Capture the cell that displays the provided text and extract its (x, y) central coordinate. 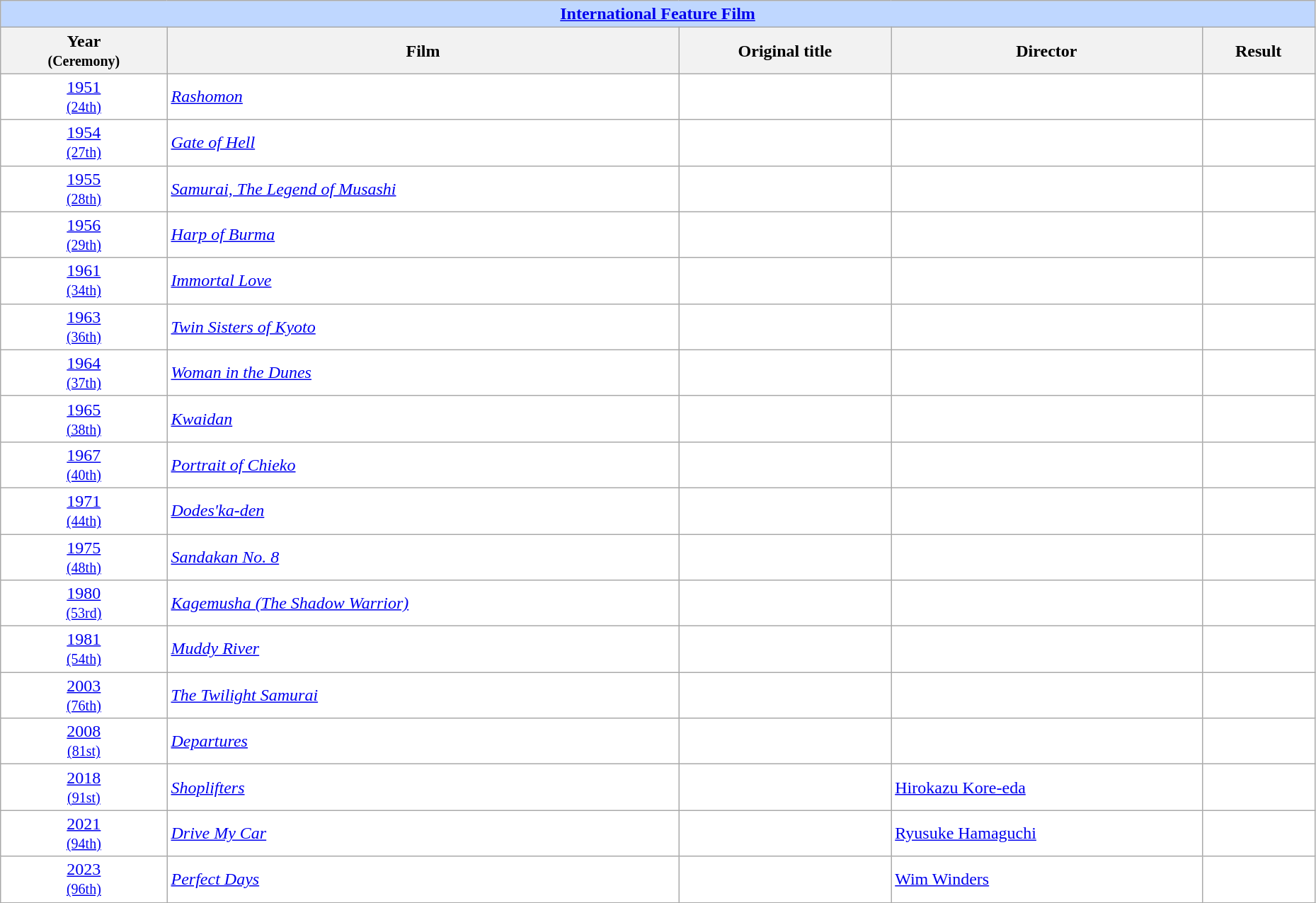
Shoplifters (423, 787)
1963(36th) (84, 327)
1967(40th) (84, 464)
Wim Winders (1046, 879)
2018(91st) (84, 787)
Gate of Hell (423, 143)
Harp of Burma (423, 235)
Film (423, 51)
Year(Ceremony) (84, 51)
Rashomon (423, 96)
1955(28th) (84, 188)
2008(81st) (84, 742)
Twin Sisters of Kyoto (423, 327)
Sandakan No. 8 (423, 556)
1956(29th) (84, 235)
1971(44th) (84, 511)
1951(24th) (84, 96)
1964(37th) (84, 372)
Original title (785, 51)
Immortal Love (423, 280)
1961(34th) (84, 280)
The Twilight Samurai (423, 695)
Portrait of Chieko (423, 464)
Result (1259, 51)
Ryusuke Hamaguchi (1046, 834)
Departures (423, 742)
Muddy River (423, 650)
1965(38th) (84, 419)
Director (1046, 51)
2021(94th) (84, 834)
2003(76th) (84, 695)
Hirokazu Kore-eda (1046, 787)
Kwaidan (423, 419)
Kagemusha (The Shadow Warrior) (423, 603)
Woman in the Dunes (423, 372)
2023(96th) (84, 879)
Dodes'ka-den (423, 511)
International Feature Film (658, 14)
Perfect Days (423, 879)
1980(53rd) (84, 603)
1954(27th) (84, 143)
Drive My Car (423, 834)
1981(54th) (84, 650)
1975(48th) (84, 556)
Samurai, The Legend of Musashi (423, 188)
